Pinpoint the cell where the given text exists, returning its [x, y] midpoint coordinate. 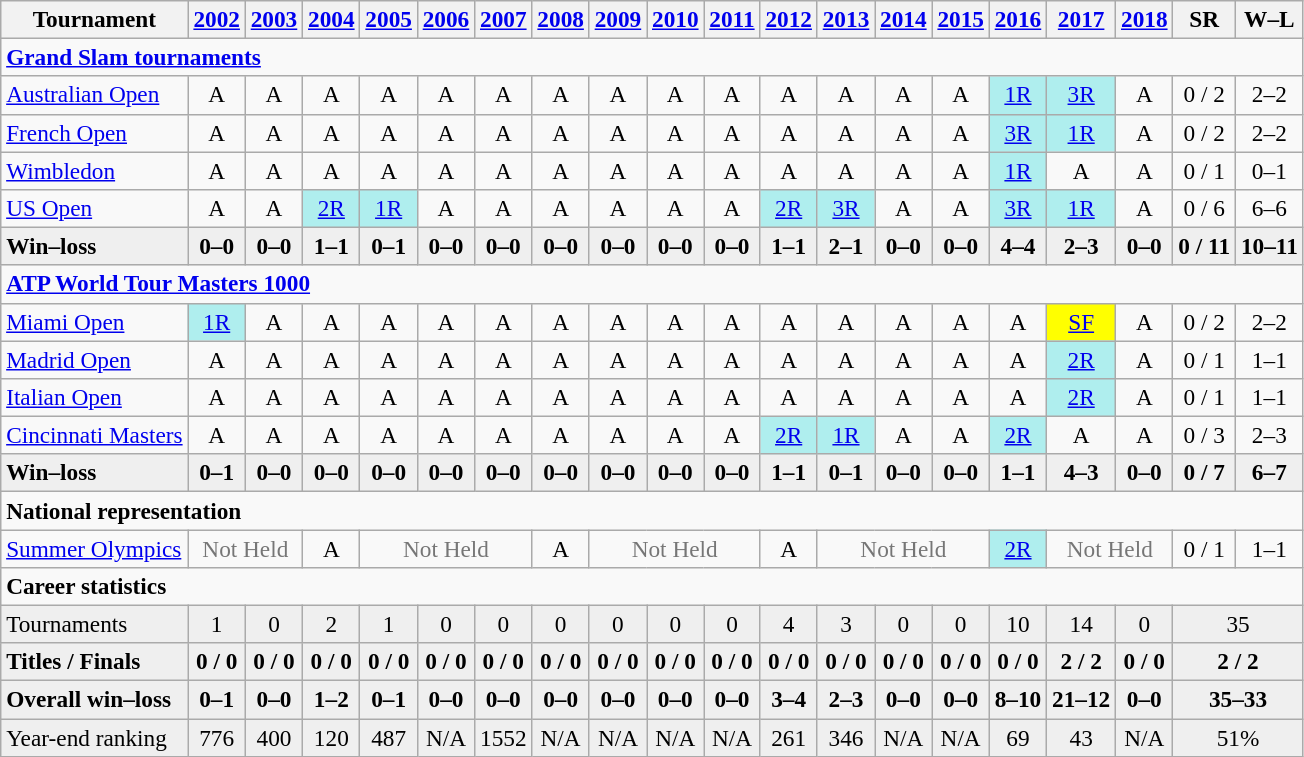
0 / 11 [1204, 246]
400 [274, 737]
2012 [788, 19]
3–4 [788, 699]
2007 [504, 19]
2006 [446, 19]
Australian Open [94, 95]
120 [332, 737]
SR [1204, 19]
ATP World Tour Masters 1000 [652, 284]
2002 [216, 19]
10–11 [1269, 246]
346 [846, 737]
Overall win–loss [94, 699]
2009 [618, 19]
French Open [94, 133]
4–4 [1018, 246]
0 / 6 [1204, 208]
776 [216, 737]
Madrid Open [94, 359]
Career statistics [652, 586]
6–7 [1269, 473]
14 [1082, 624]
1–2 [332, 699]
487 [388, 737]
2008 [560, 19]
35 [1238, 624]
2005 [388, 19]
0 / 3 [1204, 435]
2–1 [846, 246]
2017 [1082, 19]
Tournament [94, 19]
21–12 [1082, 699]
Titles / Finals [94, 662]
W–L [1269, 19]
51% [1238, 737]
2013 [846, 19]
Wimbledon [94, 170]
Italian Open [94, 397]
SF [1082, 322]
Summer Olympics [94, 548]
2016 [1018, 19]
2015 [960, 19]
National representation [652, 510]
US Open [94, 208]
8–10 [1018, 699]
Cincinnati Masters [94, 435]
Miami Open [94, 322]
261 [788, 737]
43 [1082, 737]
4 [788, 624]
0 / 7 [1204, 473]
10 [1018, 624]
6–6 [1269, 208]
2003 [274, 19]
2011 [732, 19]
Grand Slam tournaments [652, 57]
2 [332, 624]
35–33 [1238, 699]
2018 [1144, 19]
Tournaments [94, 624]
2004 [332, 19]
4–3 [1082, 473]
1552 [504, 737]
2014 [904, 19]
Year-end ranking [94, 737]
2010 [676, 19]
3 [846, 624]
69 [1018, 737]
